Locate the cell with the specified text and output its [x, y] center coordinate. 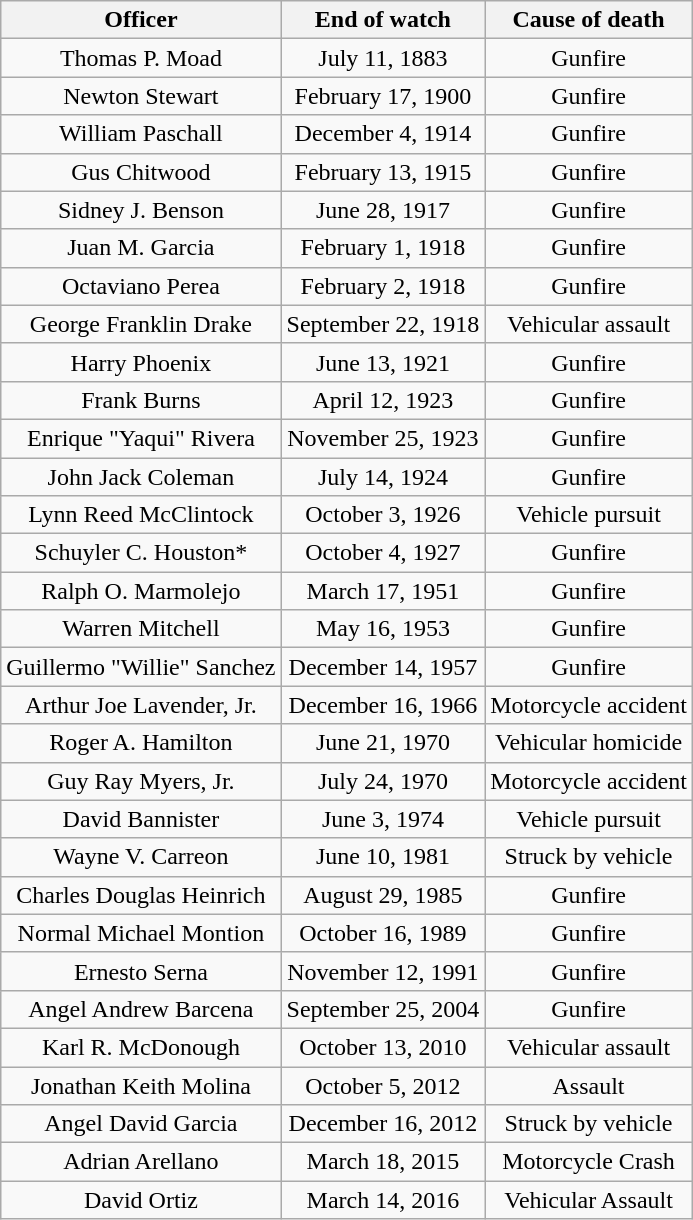
March 18, 2015 [383, 1162]
Arthur Joe Lavender, Jr. [141, 705]
David Bannister [141, 819]
December 4, 1914 [383, 134]
Warren Mitchell [141, 629]
Schuyler C. Houston* [141, 553]
July 11, 1883 [383, 58]
William Paschall [141, 134]
November 12, 1991 [383, 971]
February 2, 1918 [383, 286]
October 16, 1989 [383, 933]
Motorcycle Crash [589, 1162]
Harry Phoenix [141, 362]
Assault [589, 1085]
Cause of death [589, 20]
End of watch [383, 20]
Thomas P. Moad [141, 58]
February 17, 1900 [383, 96]
Normal Michael Montion [141, 933]
March 17, 1951 [383, 591]
October 13, 2010 [383, 1047]
Vehicular homicide [589, 743]
March 14, 2016 [383, 1200]
September 25, 2004 [383, 1009]
Octaviano Perea [141, 286]
Ralph O. Marmolejo [141, 591]
Juan M. Garcia [141, 248]
June 3, 1974 [383, 819]
July 24, 1970 [383, 781]
Angel David Garcia [141, 1124]
November 25, 1923 [383, 438]
Gus Chitwood [141, 172]
Adrian Arellano [141, 1162]
February 13, 1915 [383, 172]
David Ortiz [141, 1200]
George Franklin Drake [141, 324]
Wayne V. Carreon [141, 857]
October 5, 2012 [383, 1085]
Charles Douglas Heinrich [141, 895]
June 28, 1917 [383, 210]
Ernesto Serna [141, 971]
December 16, 1966 [383, 705]
June 21, 1970 [383, 743]
December 14, 1957 [383, 667]
Frank Burns [141, 400]
Roger A. Hamilton [141, 743]
April 12, 1923 [383, 400]
Sidney J. Benson [141, 210]
July 14, 1924 [383, 477]
August 29, 1985 [383, 895]
October 4, 1927 [383, 553]
October 3, 1926 [383, 515]
Karl R. McDonough [141, 1047]
Vehicular Assault [589, 1200]
June 13, 1921 [383, 362]
Guillermo "Willie" Sanchez [141, 667]
John Jack Coleman [141, 477]
Newton Stewart [141, 96]
May 16, 1953 [383, 629]
December 16, 2012 [383, 1124]
February 1, 1918 [383, 248]
Officer [141, 20]
Lynn Reed McClintock [141, 515]
Guy Ray Myers, Jr. [141, 781]
Jonathan Keith Molina [141, 1085]
June 10, 1981 [383, 857]
September 22, 1918 [383, 324]
Enrique "Yaqui" Rivera [141, 438]
Angel Andrew Barcena [141, 1009]
